Scan for the cell matching the given text and deliver its (X, Y) coordinate at center. 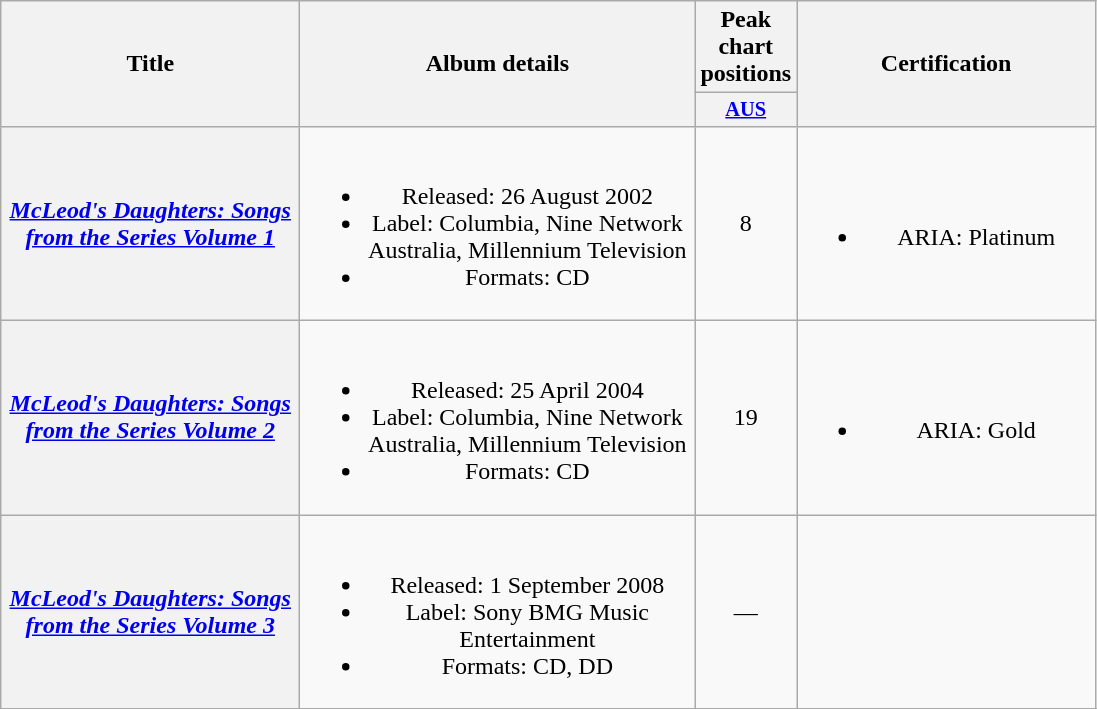
Released: 25 April 2004Label: Columbia, Nine Network Australia, Millennium TelevisionFormats: CD (498, 418)
Certification (946, 64)
McLeod's Daughters: Songs from the Series Volume 1 (150, 223)
ARIA: Platinum (946, 223)
— (746, 612)
8 (746, 223)
Title (150, 64)
Released: 26 August 2002Label: Columbia, Nine Network Australia, Millennium TelevisionFormats: CD (498, 223)
McLeod's Daughters: Songs from the Series Volume 2 (150, 418)
Album details (498, 64)
McLeod's Daughters: Songs from the Series Volume 3 (150, 612)
ARIA: Gold (946, 418)
Peak chart positions (746, 47)
AUS (746, 110)
19 (746, 418)
Released: 1 September 2008Label: Sony BMG Music EntertainmentFormats: CD, DD (498, 612)
